Return (X, Y) of the center of cell containing provided text 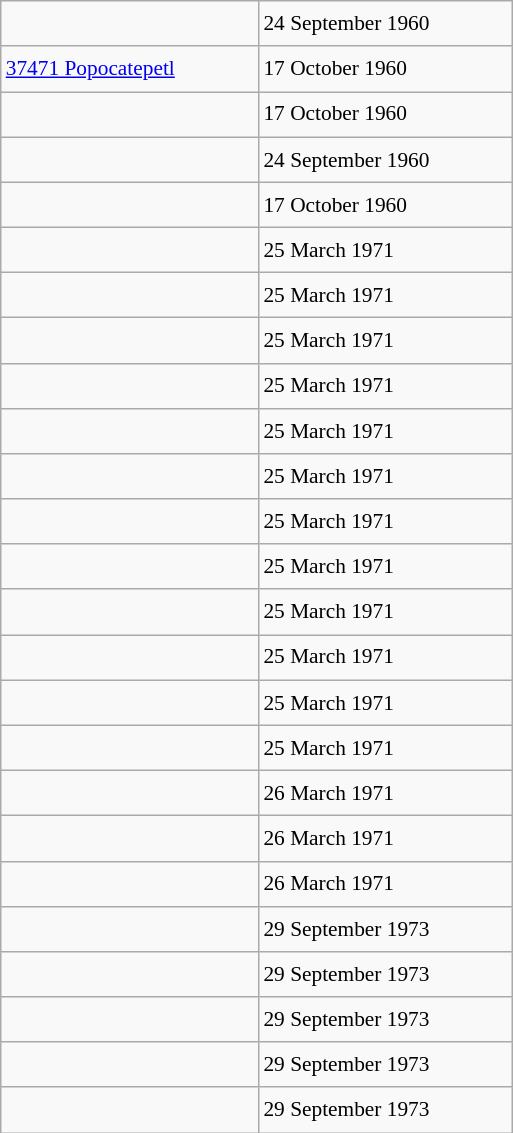
37471 Popocatepetl (130, 68)
